For the text-containing cell, return its midpoint in (x, y) coordinate format. 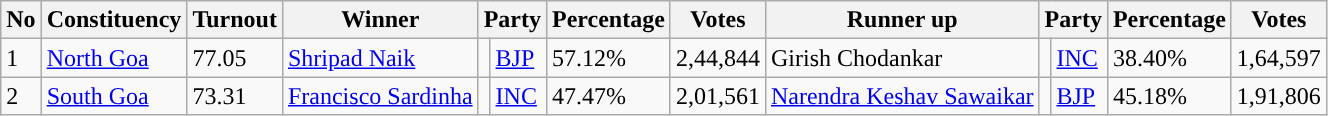
47.47% (608, 96)
South Goa (114, 96)
No (21, 20)
Shripad Naik (380, 58)
45.18% (1169, 96)
77.05 (235, 58)
1,91,806 (1278, 96)
Winner (380, 20)
North Goa (114, 58)
2,01,561 (718, 96)
Girish Chodankar (902, 58)
2,44,844 (718, 58)
Narendra Keshav Sawaikar (902, 96)
Turnout (235, 20)
1 (21, 58)
1,64,597 (1278, 58)
73.31 (235, 96)
Constituency (114, 20)
Francisco Sardinha (380, 96)
2 (21, 96)
57.12% (608, 58)
Runner up (902, 20)
38.40% (1169, 58)
